Extract the [X, Y] coordinate from the center of the cell holding the provided text.  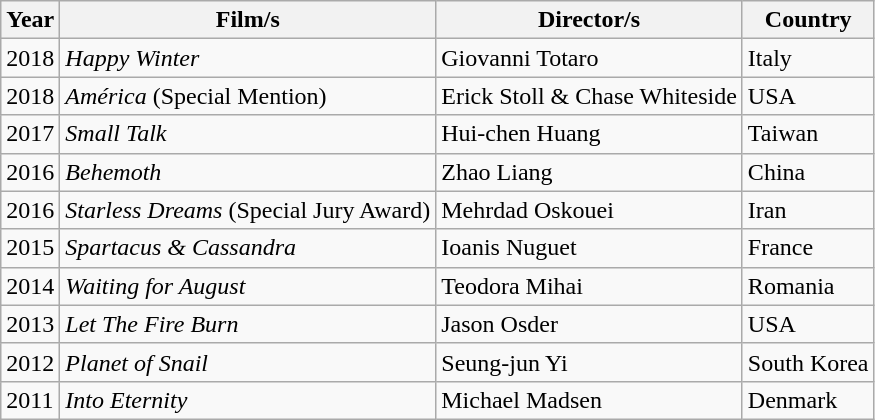
Taiwan [808, 134]
Italy [808, 58]
Jason Osder [590, 324]
Small Talk [248, 134]
South Korea [808, 362]
Film/s [248, 20]
France [808, 248]
Planet of Snail [248, 362]
Into Eternity [248, 400]
Director/s [590, 20]
América (Special Mention) [248, 96]
Giovanni Totaro [590, 58]
2014 [30, 286]
Romania [808, 286]
Denmark [808, 400]
Teodora Mihai [590, 286]
Michael Madsen [590, 400]
Starless Dreams (Special Jury Award) [248, 210]
Let The Fire Burn [248, 324]
Hui-chen Huang [590, 134]
Zhao Liang [590, 172]
Seung-jun Yi [590, 362]
Year [30, 20]
Spartacus & Cassandra [248, 248]
Country [808, 20]
2015 [30, 248]
Behemoth [248, 172]
Mehrdad Oskouei [590, 210]
Waiting for August [248, 286]
2013 [30, 324]
Erick Stoll & Chase Whiteside [590, 96]
China [808, 172]
2012 [30, 362]
2011 [30, 400]
Ioanis Nuguet [590, 248]
2017 [30, 134]
Iran [808, 210]
Happy Winter [248, 58]
